Determine the [X, Y] coordinate at the center of the cell enclosing the given text.  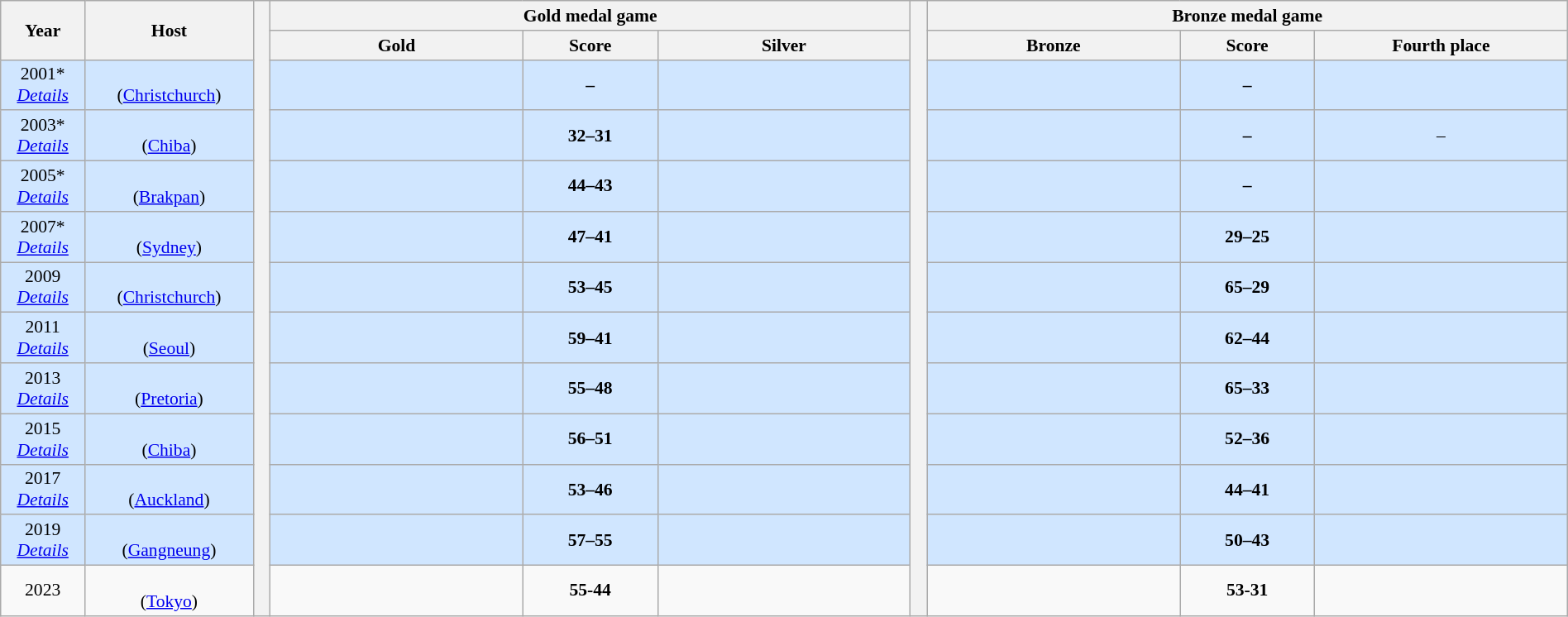
Silver [784, 45]
Host [170, 30]
Gold medal game [590, 16]
2005* Details [43, 187]
55-44 [590, 591]
2013 Details [43, 389]
2017 Details [43, 490]
Fourth place [1441, 45]
2009 Details [43, 288]
(Pretoria) [170, 389]
Bronze medal game [1247, 16]
44–41 [1247, 490]
2007* Details [43, 237]
29–25 [1247, 237]
44–43 [590, 187]
50–43 [1247, 541]
Gold [397, 45]
55–48 [590, 389]
2003* Details [43, 136]
59–41 [590, 337]
(Tokyo) [170, 591]
2011 Details [43, 337]
2023 [43, 591]
2001* Details [43, 84]
52–36 [1247, 438]
57–55 [590, 541]
(Sydney) [170, 237]
(Seoul) [170, 337]
65–29 [1247, 288]
53–45 [590, 288]
47–41 [590, 237]
2019 Details [43, 541]
32–31 [590, 136]
53-31 [1247, 591]
65–33 [1247, 389]
Bronze [1054, 45]
Year [43, 30]
(Brakpan) [170, 187]
62–44 [1247, 337]
(Gangneung) [170, 541]
56–51 [590, 438]
(Auckland) [170, 490]
2015 Details [43, 438]
53–46 [590, 490]
